Pinpoint the cell where the given text exists, returning its [x, y] midpoint coordinate. 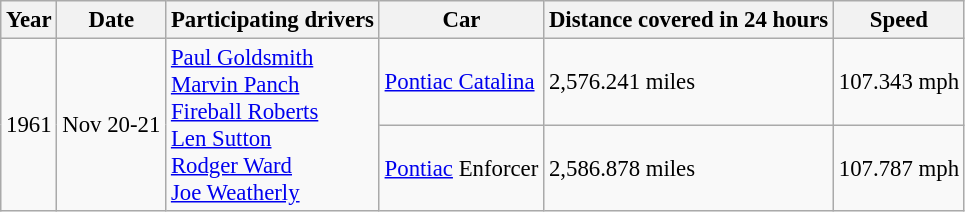
Distance covered in 24 hours [689, 20]
107.343 mph [898, 82]
Car [461, 20]
2,576.241 miles [689, 82]
Year [29, 20]
Pontiac Enforcer [461, 168]
Nov 20-21 [112, 126]
Date [112, 20]
Pontiac Catalina [461, 82]
1961 [29, 126]
2,586.878 miles [689, 168]
Paul Goldsmith Marvin Panch Fireball Roberts Len Sutton Rodger Ward Joe Weatherly [273, 126]
Speed [898, 20]
Participating drivers [273, 20]
107.787 mph [898, 168]
